Determine the (x, y) coordinate at the center of the cell enclosing the given text.  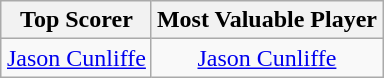
Top Scorer (76, 20)
Most Valuable Player (266, 20)
